Detect which cell encompasses the target text, then output its [x, y] center coordinate. 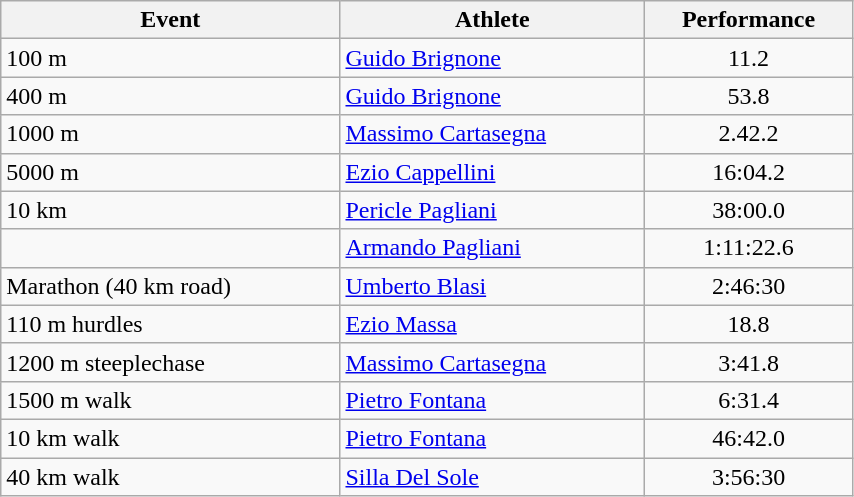
100 m [170, 58]
1500 m walk [170, 400]
Marathon (40 km road) [170, 286]
10 km walk [170, 438]
Event [170, 20]
Umberto Blasi [492, 286]
2:46:30 [749, 286]
16:04.2 [749, 172]
1200 m steeplechase [170, 362]
2.42.2 [749, 134]
6:31.4 [749, 400]
11.2 [749, 58]
10 km [170, 210]
400 m [170, 96]
46:42.0 [749, 438]
110 m hurdles [170, 324]
1:11:22.6 [749, 248]
1000 m [170, 134]
Ezio Cappellini [492, 172]
Ezio Massa [492, 324]
3:41.8 [749, 362]
38:00.0 [749, 210]
Armando Pagliani [492, 248]
Performance [749, 20]
Athlete [492, 20]
18.8 [749, 324]
Pericle Pagliani [492, 210]
53.8 [749, 96]
3:56:30 [749, 477]
5000 m [170, 172]
40 km walk [170, 477]
Silla Del Sole [492, 477]
